Output the (X, Y) coordinate of the center of the cell containing the given text.  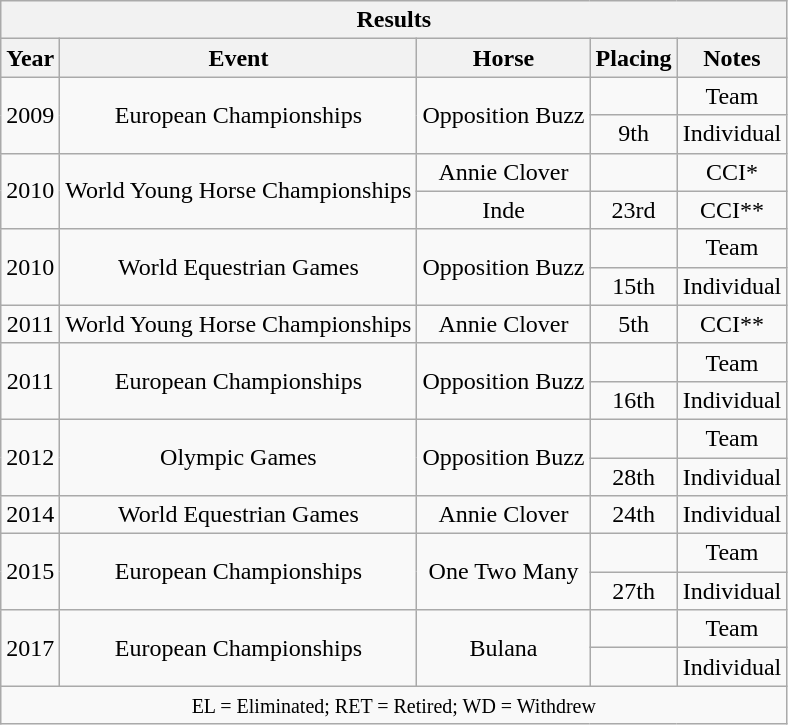
2017 (30, 648)
Olympic Games (238, 457)
23rd (634, 210)
Bulana (504, 648)
27th (634, 591)
28th (634, 477)
5th (634, 324)
24th (634, 515)
EL = Eliminated; RET = Retired; WD = Withdrew (394, 705)
Event (238, 58)
One Two Many (504, 572)
2012 (30, 457)
CCI* (732, 172)
Inde (504, 210)
15th (634, 286)
2015 (30, 572)
Placing (634, 58)
Horse (504, 58)
2014 (30, 515)
Year (30, 58)
9th (634, 134)
2009 (30, 115)
Results (394, 20)
Notes (732, 58)
16th (634, 400)
